Determine the [x, y] coordinate at the center of the cell enclosing the given text.  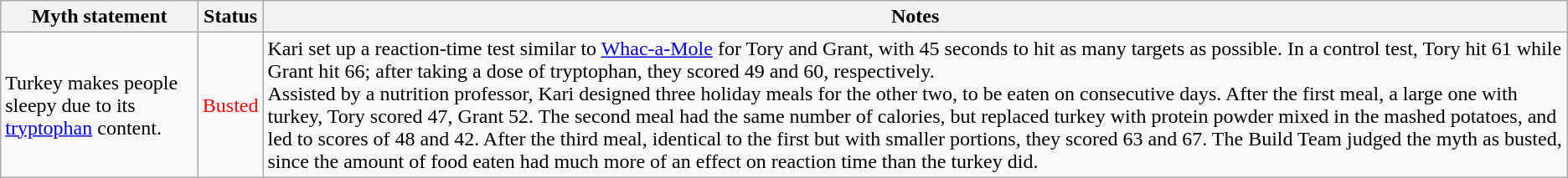
Myth statement [100, 17]
Notes [915, 17]
Turkey makes people sleepy due to its tryptophan content. [100, 105]
Busted [230, 105]
Status [230, 17]
